Output the [x, y] coordinate of the center of the cell containing the given text.  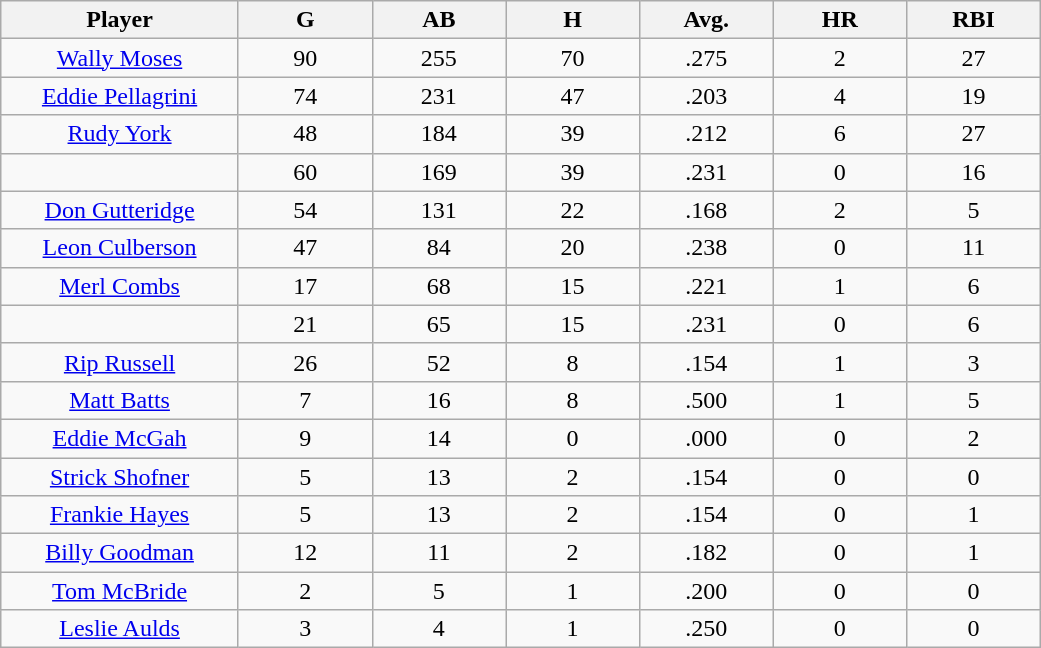
Wally Moses [120, 58]
231 [439, 96]
255 [439, 58]
54 [305, 210]
.212 [706, 134]
7 [305, 400]
Rudy York [120, 134]
70 [573, 58]
184 [439, 134]
.250 [706, 629]
Frankie Hayes [120, 515]
21 [305, 324]
9 [305, 438]
68 [439, 286]
.221 [706, 286]
22 [573, 210]
74 [305, 96]
90 [305, 58]
.238 [706, 248]
Avg. [706, 20]
.500 [706, 400]
Billy Goodman [120, 553]
G [305, 20]
.200 [706, 591]
.182 [706, 553]
Eddie Pellagrini [120, 96]
60 [305, 172]
17 [305, 286]
84 [439, 248]
169 [439, 172]
Strick Shofner [120, 477]
12 [305, 553]
Leon Culberson [120, 248]
19 [974, 96]
Leslie Aulds [120, 629]
Merl Combs [120, 286]
Tom McBride [120, 591]
131 [439, 210]
26 [305, 362]
.203 [706, 96]
.275 [706, 58]
65 [439, 324]
20 [573, 248]
RBI [974, 20]
52 [439, 362]
Rip Russell [120, 362]
Player [120, 20]
HR [840, 20]
Matt Batts [120, 400]
AB [439, 20]
14 [439, 438]
48 [305, 134]
.168 [706, 210]
Eddie McGah [120, 438]
.000 [706, 438]
H [573, 20]
Don Gutteridge [120, 210]
